Capture the cell that displays the provided text and extract its (X, Y) central coordinate. 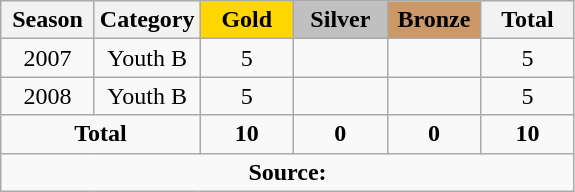
Gold (247, 20)
Source: (288, 172)
Category (147, 20)
2008 (48, 96)
Bronze (434, 20)
2007 (48, 58)
Silver (341, 20)
Season (48, 20)
